Identify which cell holds the provided text, then report its (X, Y) central coordinate. 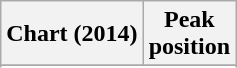
Peakposition (189, 34)
Chart (2014) (72, 34)
